Extract the [x, y] coordinate from the center of the cell holding the provided text.  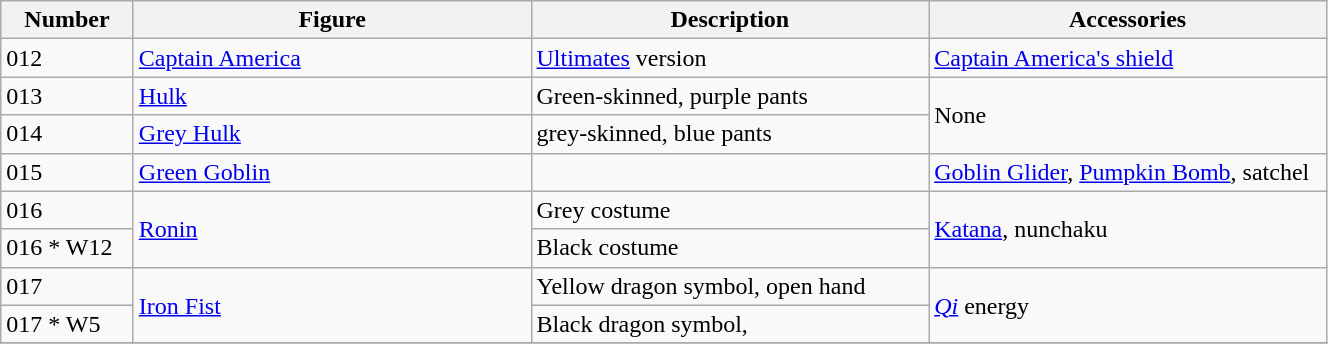
Captain America's shield [1128, 58]
015 [68, 172]
017 * W5 [68, 324]
Accessories [1128, 20]
Number [68, 20]
016 * W12 [68, 248]
017 [68, 286]
Green Goblin [332, 172]
Iron Fist [332, 305]
Grey costume [730, 210]
Black dragon symbol, [730, 324]
016 [68, 210]
Ronin [332, 229]
None [1128, 115]
Yellow dragon symbol, open hand [730, 286]
Hulk [332, 96]
Qi energy [1128, 305]
Green-skinned, purple pants [730, 96]
Captain America [332, 58]
Figure [332, 20]
013 [68, 96]
014 [68, 134]
Grey Hulk [332, 134]
grey-skinned, blue pants [730, 134]
012 [68, 58]
Katana, nunchaku [1128, 229]
Description [730, 20]
Ultimates version [730, 58]
Goblin Glider, Pumpkin Bomb, satchel [1128, 172]
Black costume [730, 248]
